Return the (x, y) coordinate for the center point of the cell that contains the specified text.  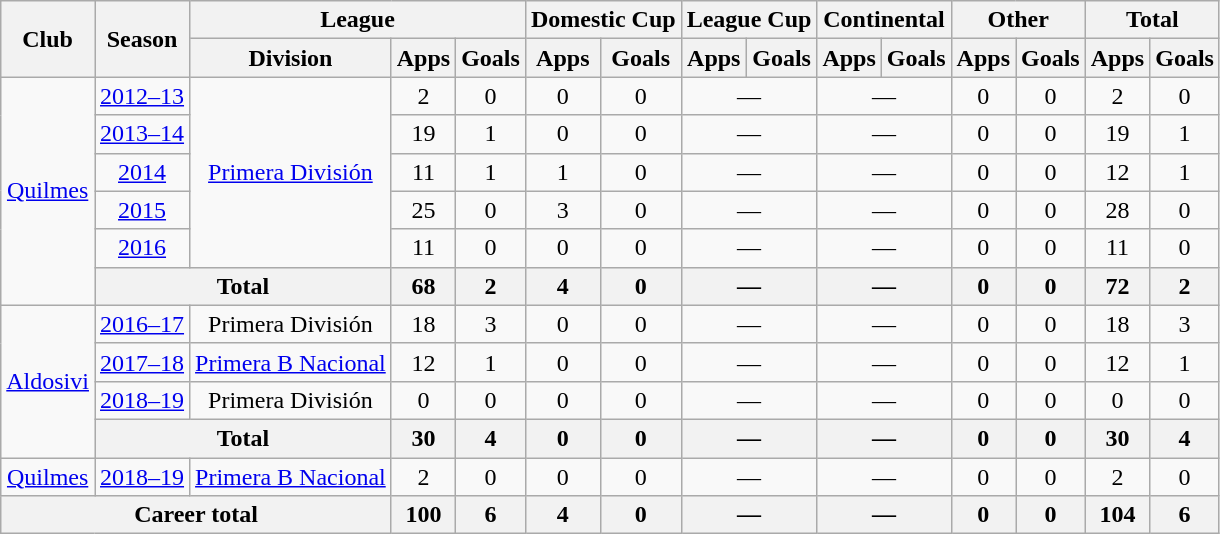
2015 (142, 210)
2016 (142, 248)
Continental (884, 20)
Other (1018, 20)
Season (142, 39)
104 (1117, 515)
Domestic Cup (603, 20)
68 (423, 286)
100 (423, 515)
Division (291, 58)
25 (423, 210)
2017–18 (142, 362)
League (358, 20)
Aldosivi (48, 381)
28 (1117, 210)
Club (48, 39)
League Cup (749, 20)
72 (1117, 286)
2016–17 (142, 324)
2014 (142, 172)
2013–14 (142, 134)
2012–13 (142, 96)
Career total (196, 515)
